Provide the [X, Y] coordinate of the cell's center where the given text is located.  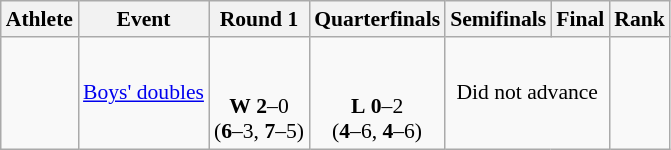
Did not advance [527, 93]
Event [144, 19]
Quarterfinals [377, 19]
Round 1 [259, 19]
Boys' doubles [144, 93]
L 0–2 (4–6, 4–6) [377, 93]
Final [580, 19]
Semifinals [498, 19]
W 2–0 (6–3, 7–5) [259, 93]
Athlete [40, 19]
Rank [640, 19]
